Locate the cell with the specified text and output its [X, Y] center coordinate. 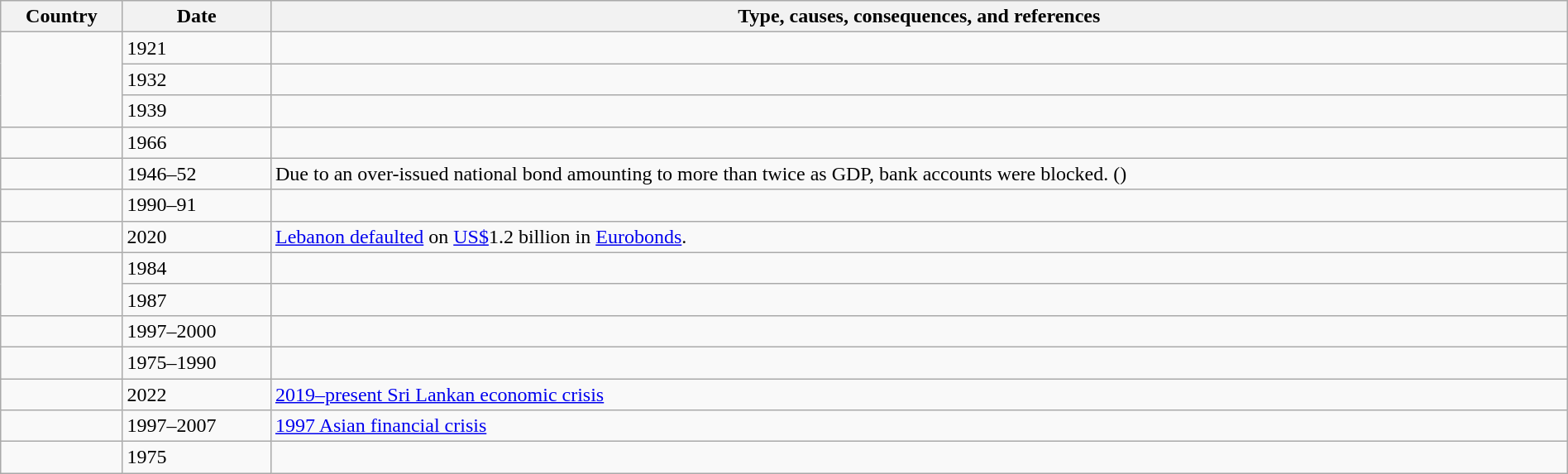
1932 [197, 79]
Type, causes, consequences, and references [919, 17]
Date [197, 17]
1990–91 [197, 205]
2019–present Sri Lankan economic crisis [919, 395]
1997–2000 [197, 331]
1966 [197, 142]
Lebanon defaulted on US$1.2 billion in Eurobonds. [919, 237]
1975–1990 [197, 362]
1921 [197, 48]
Country [61, 17]
2022 [197, 395]
1987 [197, 299]
1975 [197, 457]
2020 [197, 237]
Due to an over-issued national bond amounting to more than twice as GDP, bank accounts were blocked. () [919, 174]
1997–2007 [197, 426]
1939 [197, 111]
1946–52 [197, 174]
1997 Asian financial crisis [919, 426]
1984 [197, 268]
